Provide the (X, Y) coordinate of the cell's center where the given text is located.  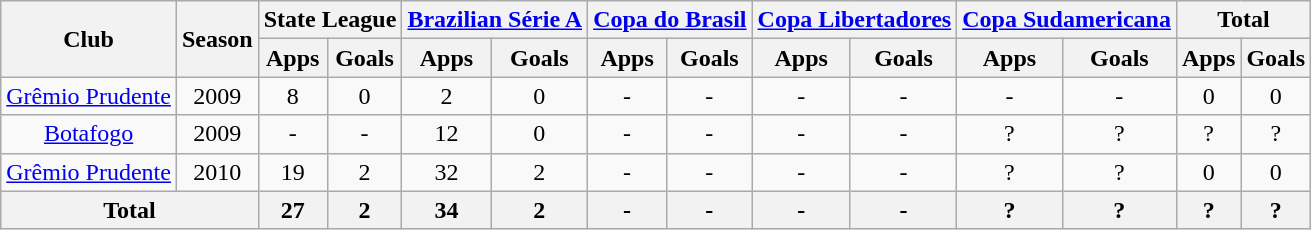
Copa do Brasil (670, 20)
32 (446, 172)
12 (446, 134)
State League (330, 20)
27 (292, 210)
19 (292, 172)
8 (292, 96)
Copa Sudamericana (1067, 20)
Brazilian Série A (495, 20)
Copa Libertadores (854, 20)
Club (89, 39)
34 (446, 210)
Season (217, 39)
Botafogo (89, 134)
2010 (217, 172)
